Find where the given text appears and provide that cell's center as [x, y] coordinate. 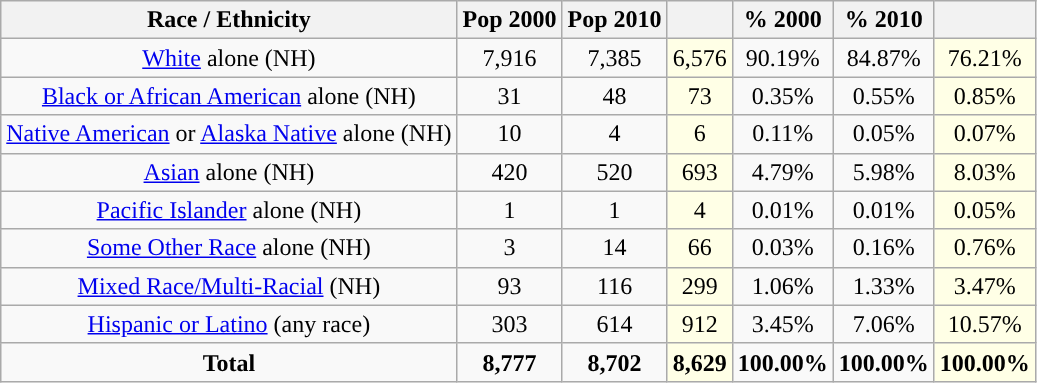
693 [700, 172]
6,576 [700, 58]
614 [614, 324]
Hispanic or Latino (any race) [229, 324]
8,702 [614, 362]
8.03% [984, 172]
73 [700, 96]
7.06% [884, 324]
0.16% [884, 248]
10.57% [984, 324]
520 [614, 172]
4.79% [782, 172]
66 [700, 248]
303 [510, 324]
Native American or Alaska Native alone (NH) [229, 134]
5.98% [884, 172]
76.21% [984, 58]
Mixed Race/Multi-Racial (NH) [229, 286]
8,777 [510, 362]
10 [510, 134]
7,916 [510, 58]
0.07% [984, 134]
0.35% [782, 96]
8,629 [700, 362]
48 [614, 96]
Pacific Islander alone (NH) [229, 210]
3.47% [984, 286]
0.11% [782, 134]
14 [614, 248]
1.33% [884, 286]
Asian alone (NH) [229, 172]
6 [700, 134]
90.19% [782, 58]
Pop 2010 [614, 20]
420 [510, 172]
3.45% [782, 324]
912 [700, 324]
0.55% [884, 96]
84.87% [884, 58]
0.03% [782, 248]
1.06% [782, 286]
93 [510, 286]
% 2010 [884, 20]
% 2000 [782, 20]
Some Other Race alone (NH) [229, 248]
3 [510, 248]
7,385 [614, 58]
31 [510, 96]
0.85% [984, 96]
Black or African American alone (NH) [229, 96]
116 [614, 286]
Race / Ethnicity [229, 20]
Pop 2000 [510, 20]
Total [229, 362]
0.76% [984, 248]
White alone (NH) [229, 58]
299 [700, 286]
